Find where the given text appears and provide that cell's center as [X, Y] coordinate. 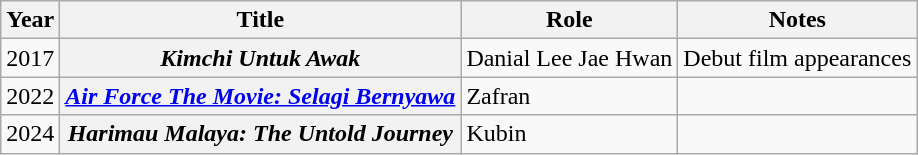
Air Force The Movie: Selagi Bernyawa [260, 96]
Danial Lee Jae Hwan [570, 58]
Title [260, 20]
Zafran [570, 96]
Debut film appearances [798, 58]
Year [30, 20]
2024 [30, 134]
2017 [30, 58]
Role [570, 20]
Harimau Malaya: The Untold Journey [260, 134]
Kubin [570, 134]
2022 [30, 96]
Notes [798, 20]
Kimchi Untuk Awak [260, 58]
